For the text-containing cell, return its midpoint in (x, y) coordinate format. 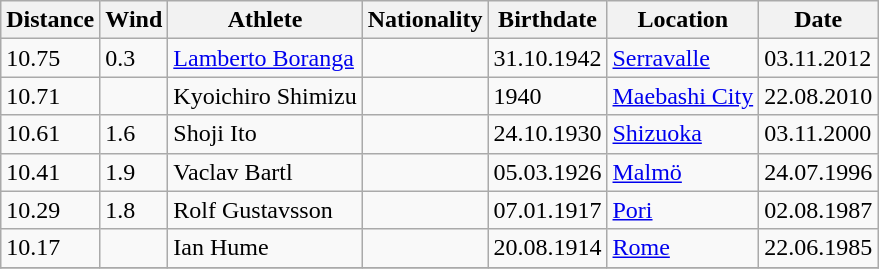
03.11.2012 (818, 58)
Location (683, 20)
10.41 (50, 172)
Athlete (265, 20)
10.17 (50, 248)
10.75 (50, 58)
Malmö (683, 172)
1.8 (134, 210)
31.10.1942 (548, 58)
Serravalle (683, 58)
Nationality (425, 20)
Birthdate (548, 20)
03.11.2000 (818, 134)
10.71 (50, 96)
Shizuoka (683, 134)
Pori (683, 210)
Maebashi City (683, 96)
07.01.1917 (548, 210)
05.03.1926 (548, 172)
Kyoichiro Shimizu (265, 96)
Shoji Ito (265, 134)
20.08.1914 (548, 248)
10.29 (50, 210)
22.06.1985 (818, 248)
22.08.2010 (818, 96)
Rolf Gustavsson (265, 210)
Lamberto Boranga (265, 58)
24.07.1996 (818, 172)
Vaclav Bartl (265, 172)
02.08.1987 (818, 210)
10.61 (50, 134)
0.3 (134, 58)
1940 (548, 96)
Rome (683, 248)
Distance (50, 20)
1.9 (134, 172)
Ian Hume (265, 248)
1.6 (134, 134)
24.10.1930 (548, 134)
Date (818, 20)
Wind (134, 20)
